Scan for the cell matching the given text and deliver its [X, Y] coordinate at center. 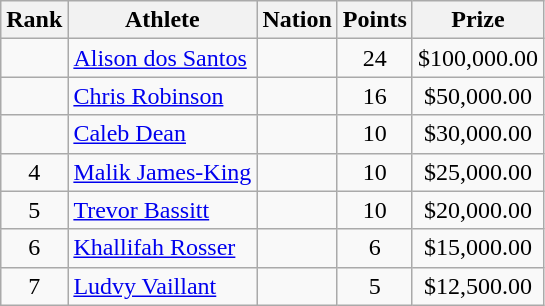
$25,000.00 [478, 172]
Athlete [162, 20]
$15,000.00 [478, 248]
Khallifah Rosser [162, 248]
Alison dos Santos [162, 58]
Malik James-King [162, 172]
$30,000.00 [478, 134]
Trevor Bassitt [162, 210]
$20,000.00 [478, 210]
Chris Robinson [162, 96]
$12,500.00 [478, 286]
Prize [478, 20]
Rank [34, 20]
$50,000.00 [478, 96]
24 [374, 58]
Nation [297, 20]
16 [374, 96]
Points [374, 20]
$100,000.00 [478, 58]
7 [34, 286]
4 [34, 172]
Ludvy Vaillant [162, 286]
Caleb Dean [162, 134]
